Pinpoint the cell where the given text exists, returning its [x, y] midpoint coordinate. 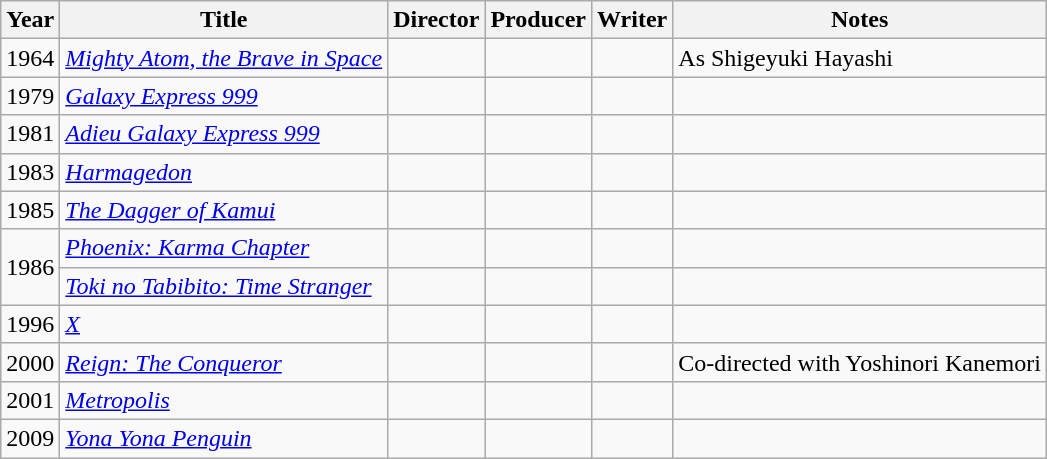
Adieu Galaxy Express 999 [224, 134]
1981 [30, 134]
Galaxy Express 999 [224, 96]
Producer [538, 20]
Director [436, 20]
2009 [30, 438]
2001 [30, 400]
Notes [860, 20]
Mighty Atom, the Brave in Space [224, 58]
As Shigeyuki Hayashi [860, 58]
Writer [632, 20]
Co-directed with Yoshinori Kanemori [860, 362]
Reign: The Conqueror [224, 362]
Yona Yona Penguin [224, 438]
1996 [30, 324]
1964 [30, 58]
X [224, 324]
Title [224, 20]
Toki no Tabibito: Time Stranger [224, 286]
2000 [30, 362]
Phoenix: Karma Chapter [224, 248]
Metropolis [224, 400]
1979 [30, 96]
Year [30, 20]
The Dagger of Kamui [224, 210]
1983 [30, 172]
Harmagedon [224, 172]
1986 [30, 267]
1985 [30, 210]
